Return the [X, Y] coordinate for the center point of the cell that contains the specified text.  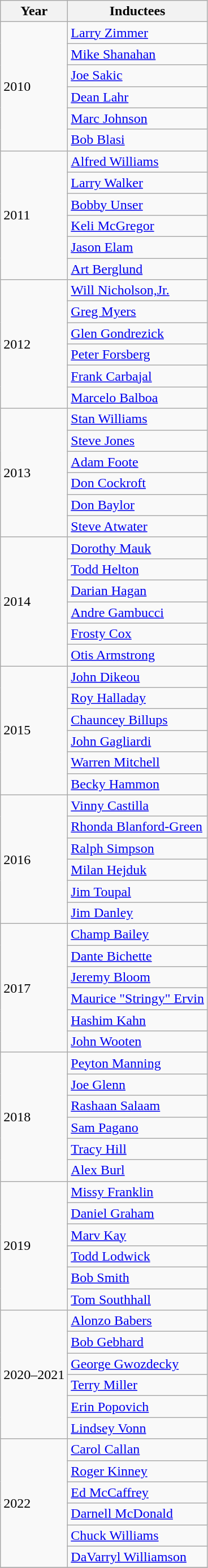
2012 [34, 344]
Dante Bichette [138, 956]
Inductees [138, 11]
Chauncey Billups [138, 720]
Alex Burl [138, 1170]
Chuck Williams [138, 1535]
Art Berglund [138, 269]
Keli McGregor [138, 226]
John Wooten [138, 1042]
Steve Atwater [138, 526]
Sam Pagano [138, 1127]
Tom Southhall [138, 1299]
Otis Armstrong [138, 655]
Todd Lodwick [138, 1256]
Rashaan Salaam [138, 1106]
Daniel Graham [138, 1213]
2018 [34, 1117]
Missy Franklin [138, 1192]
Frosty Cox [138, 634]
Larry Zimmer [138, 33]
2015 [34, 730]
Marc Johnson [138, 118]
Tracy Hill [138, 1149]
Don Cockroft [138, 483]
Andre Gambucci [138, 612]
Peyton Manning [138, 1063]
Year [34, 11]
Alonzo Babers [138, 1321]
Milan Hejduk [138, 870]
Larry Walker [138, 183]
Champ Bailey [138, 934]
2011 [34, 215]
Rhonda Blanford-Green [138, 827]
2014 [34, 601]
Vinny Castilla [138, 805]
George Gwozdecky [138, 1364]
Will Nicholson,Jr. [138, 290]
Lindsey Vonn [138, 1428]
Jason Elam [138, 247]
2016 [34, 859]
Bob Blasi [138, 140]
2022 [34, 1503]
2013 [34, 473]
Frank Carbajal [138, 376]
John Dikeou [138, 677]
John Gagliardi [138, 741]
Hashim Kahn [138, 1020]
2019 [34, 1245]
2017 [34, 988]
2020–2021 [34, 1375]
Bob Smith [138, 1278]
Roy Halladay [138, 698]
Steve Jones [138, 441]
Roger Kinney [138, 1471]
Darnell McDonald [138, 1514]
Darian Hagan [138, 591]
Jim Danley [138, 913]
Warren Mitchell [138, 763]
Todd Helton [138, 569]
Maurice "Stringy" Ervin [138, 999]
Don Baylor [138, 505]
Greg Myers [138, 312]
Mike Shanahan [138, 54]
Joe Glenn [138, 1085]
Becky Hammon [138, 784]
Dean Lahr [138, 97]
Marv Kay [138, 1235]
Bobby Unser [138, 204]
Marcelo Balboa [138, 398]
Peter Forsberg [138, 355]
Adam Foote [138, 462]
Erin Popovich [138, 1407]
Terry Miller [138, 1385]
Stan Williams [138, 419]
Ralph Simpson [138, 848]
Glen Gondrezick [138, 333]
Alfred Williams [138, 161]
Jeremy Bloom [138, 977]
Carol Callan [138, 1450]
Bob Gebhard [138, 1342]
Joe Sakic [138, 76]
DaVarryl Williamson [138, 1557]
Dorothy Mauk [138, 548]
Ed McCaffrey [138, 1492]
2010 [34, 86]
Jim Toupal [138, 891]
